Extract the [x, y] coordinate from the center of the cell holding the provided text.  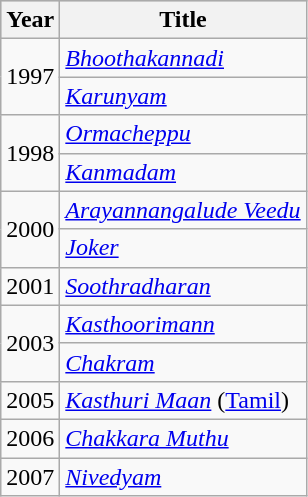
Ormacheppu [183, 134]
2006 [30, 438]
Joker [183, 248]
2001 [30, 286]
Karunyam [183, 96]
Nivedyam [183, 477]
Arayannangalude Veedu [183, 210]
2007 [30, 477]
2005 [30, 400]
Soothradharan [183, 286]
Kanmadam [183, 172]
Bhoothakannadi [183, 58]
Kasthoorimann [183, 324]
Year [30, 20]
Chakram [183, 362]
1998 [30, 153]
Kasthuri Maan (Tamil) [183, 400]
Chakkara Muthu [183, 438]
2000 [30, 229]
1997 [30, 77]
2003 [30, 343]
Title [183, 20]
